Determine the [X, Y] coordinate at the center of the cell enclosing the given text.  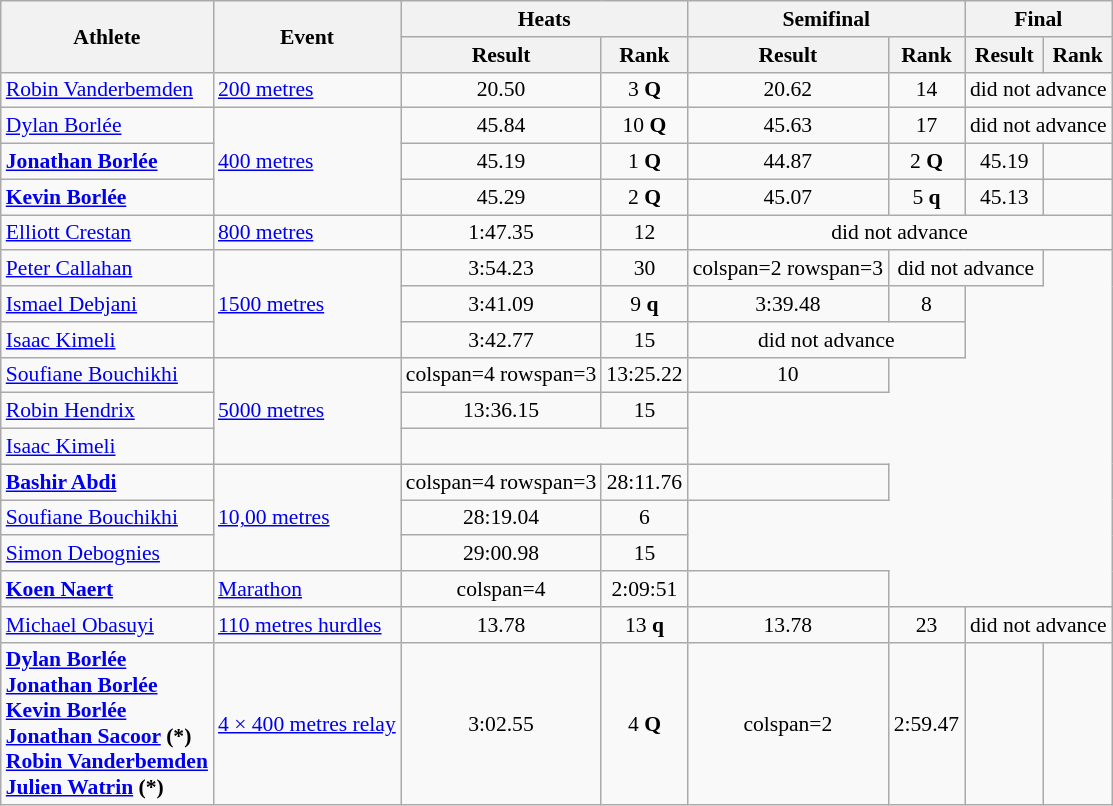
3 Q [644, 90]
10,00 metres [307, 518]
Michael Obasuyi [107, 625]
29:00.98 [502, 554]
45.07 [788, 197]
20.62 [788, 90]
Robin Hendrix [107, 411]
colspan=2 rowspan=3 [788, 269]
Simon Debognies [107, 554]
200 metres [307, 90]
4 Q [644, 724]
3:02.55 [502, 724]
10 [788, 375]
17 [926, 126]
13 q [644, 625]
Jonathan Borlée [107, 162]
1:47.35 [502, 233]
28:19.04 [502, 518]
8 [926, 304]
1 Q [644, 162]
3:39.48 [788, 304]
12 [644, 233]
Ismael Debjani [107, 304]
10 Q [644, 126]
3:42.77 [502, 340]
colspan=2 [788, 724]
Dylan BorléeJonathan BorléeKevin BorléeJonathan Sacoor (*)Robin VanderbemdenJulien Watrin (*) [107, 724]
3:41.09 [502, 304]
4 × 400 metres relay [307, 724]
800 metres [307, 233]
30 [644, 269]
45.84 [502, 126]
5000 metres [307, 410]
5 q [926, 197]
28:11.76 [644, 482]
9 q [644, 304]
Kevin Borlée [107, 197]
45.13 [1004, 197]
Event [307, 36]
Marathon [307, 589]
Athlete [107, 36]
23 [926, 625]
2:59.47 [926, 724]
13:25.22 [644, 375]
14 [926, 90]
3:54.23 [502, 269]
Peter Callahan [107, 269]
1500 metres [307, 304]
Semifinal [826, 19]
Heats [544, 19]
6 [644, 518]
45.63 [788, 126]
Robin Vanderbemden [107, 90]
Dylan Borlée [107, 126]
44.87 [788, 162]
Bashir Abdi [107, 482]
Koen Naert [107, 589]
20.50 [502, 90]
400 metres [307, 162]
2:09:51 [644, 589]
110 metres hurdles [307, 625]
Elliott Crestan [107, 233]
Final [1038, 19]
colspan=4 [502, 589]
45.29 [502, 197]
13:36.15 [502, 411]
